Return the (X, Y) coordinate for the center point of the cell that contains the specified text.  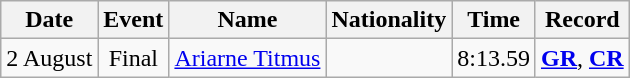
Record (582, 20)
Nationality (389, 20)
Final (134, 58)
Ariarne Titmus (248, 58)
2 August (50, 58)
GR, CR (582, 58)
Time (494, 20)
Event (134, 20)
8:13.59 (494, 58)
Name (248, 20)
Date (50, 20)
